Detect which cell encompasses the target text, then output its (x, y) center coordinate. 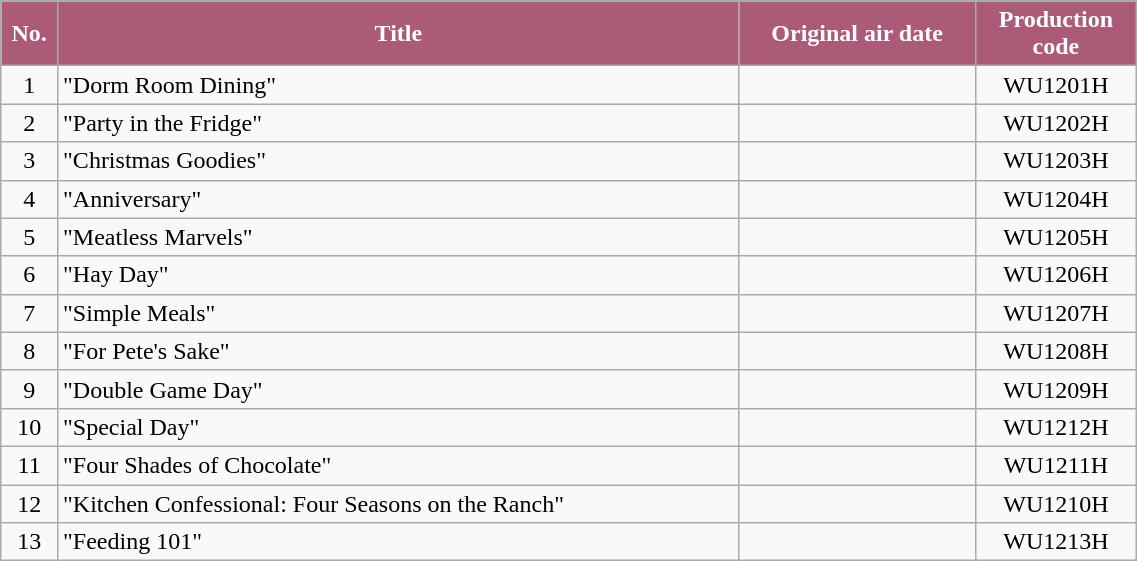
WU1205H (1056, 237)
"Christmas Goodies" (399, 161)
1 (30, 85)
Productioncode (1056, 34)
WU1204H (1056, 199)
7 (30, 313)
"Anniversary" (399, 199)
"Simple Meals" (399, 313)
"Hay Day" (399, 275)
WU1201H (1056, 85)
WU1202H (1056, 123)
8 (30, 351)
WU1207H (1056, 313)
No. (30, 34)
"Special Day" (399, 427)
6 (30, 275)
"Double Game Day" (399, 389)
"Four Shades of Chocolate" (399, 465)
11 (30, 465)
"Feeding 101" (399, 542)
"Party in the Fridge" (399, 123)
WU1206H (1056, 275)
5 (30, 237)
WU1208H (1056, 351)
10 (30, 427)
2 (30, 123)
WU1212H (1056, 427)
13 (30, 542)
"For Pete's Sake" (399, 351)
WU1213H (1056, 542)
12 (30, 503)
WU1203H (1056, 161)
WU1209H (1056, 389)
WU1211H (1056, 465)
"Meatless Marvels" (399, 237)
"Kitchen Confessional: Four Seasons on the Ranch" (399, 503)
WU1210H (1056, 503)
9 (30, 389)
4 (30, 199)
Title (399, 34)
"Dorm Room Dining" (399, 85)
Original air date (857, 34)
3 (30, 161)
